Find where the given text appears and provide that cell's center as [x, y] coordinate. 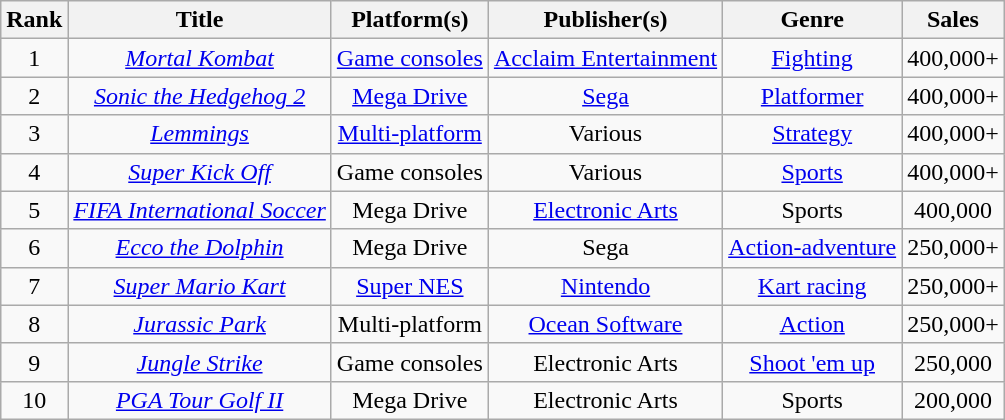
2 [34, 96]
Action [812, 324]
250,000 [954, 362]
9 [34, 362]
3 [34, 134]
6 [34, 248]
Genre [812, 20]
8 [34, 324]
10 [34, 400]
Super Mario Kart [200, 286]
PGA Tour Golf II [200, 400]
Jungle Strike [200, 362]
1 [34, 58]
Platform(s) [410, 20]
Sales [954, 20]
Super Kick Off [200, 172]
Shoot 'em up [812, 362]
Title [200, 20]
Action-adventure [812, 248]
Kart racing [812, 286]
Ecco the Dolphin [200, 248]
Super NES [410, 286]
4 [34, 172]
Jurassic Park [200, 324]
Publisher(s) [605, 20]
Acclaim Entertainment [605, 58]
200,000 [954, 400]
FIFA International Soccer [200, 210]
400,000 [954, 210]
Lemmings [200, 134]
Sonic the Hedgehog 2 [200, 96]
Ocean Software [605, 324]
5 [34, 210]
Fighting [812, 58]
7 [34, 286]
Rank [34, 20]
Platformer [812, 96]
Mortal Kombat [200, 58]
Nintendo [605, 286]
Strategy [812, 134]
